Scan for the cell matching the given text and deliver its (X, Y) coordinate at center. 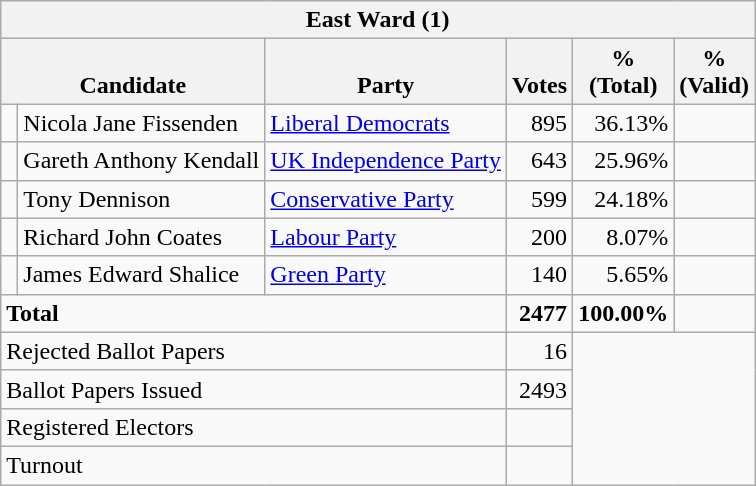
%(Valid) (714, 72)
James Edward Shalice (142, 275)
5.65% (624, 275)
Green Party (386, 275)
Party (386, 72)
16 (539, 351)
Turnout (254, 465)
2493 (539, 389)
Registered Electors (254, 427)
East Ward (1) (378, 20)
Gareth Anthony Kendall (142, 161)
2477 (539, 313)
140 (539, 275)
25.96% (624, 161)
599 (539, 199)
100.00% (624, 313)
Nicola Jane Fissenden (142, 123)
%(Total) (624, 72)
Total (254, 313)
Conservative Party (386, 199)
Liberal Democrats (386, 123)
Richard John Coates (142, 237)
36.13% (624, 123)
895 (539, 123)
Ballot Papers Issued (254, 389)
200 (539, 237)
8.07% (624, 237)
UK Independence Party (386, 161)
Candidate (133, 72)
Labour Party (386, 237)
Tony Dennison (142, 199)
Rejected Ballot Papers (254, 351)
643 (539, 161)
24.18% (624, 199)
Votes (539, 72)
